Locate the cell with the specified text and output its [x, y] center coordinate. 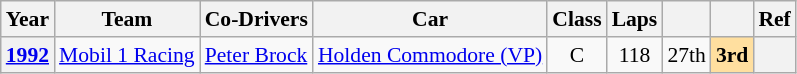
C [576, 55]
Car [430, 19]
Peter Brock [256, 55]
Holden Commodore (VP) [430, 55]
Team [127, 19]
Ref [774, 19]
27th [686, 55]
Co-Drivers [256, 19]
Mobil 1 Racing [127, 55]
Class [576, 19]
Laps [635, 19]
1992 [28, 55]
3rd [732, 55]
118 [635, 55]
Year [28, 19]
